Detect which cell encompasses the target text, then output its [X, Y] center coordinate. 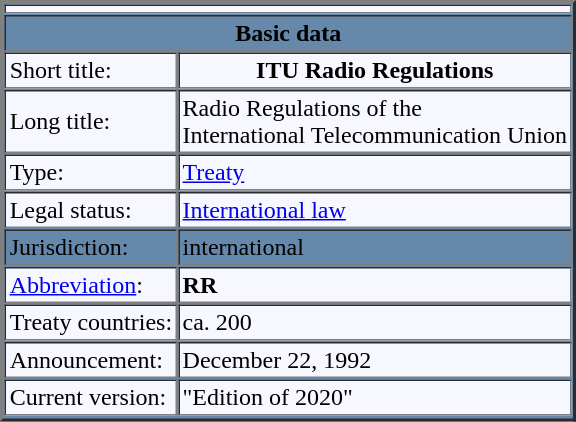
December 22, 1992 [374, 360]
Radio Regulations of the International Telecommunication Union [374, 122]
Announcement: [90, 360]
ca. 200 [374, 322]
Jurisdiction: [90, 248]
Abbreviation: [90, 285]
Treaty [374, 172]
Current version: [90, 398]
international [374, 248]
Type: [90, 172]
Basic data [288, 33]
Treaty countries: [90, 322]
Long title: [90, 122]
"Edition of 2020" [374, 398]
Short title: [90, 70]
International law [374, 210]
ITU Radio Regulations [374, 70]
Legal status: [90, 210]
RR [374, 285]
